Identify which cell holds the provided text, then report its [X, Y] central coordinate. 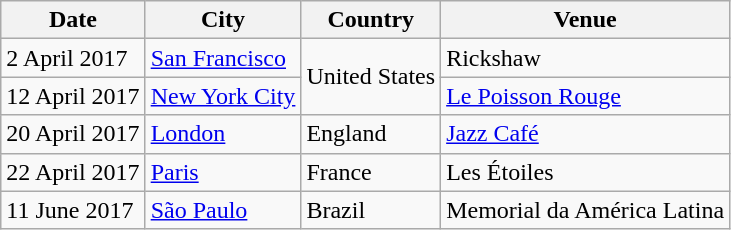
Brazil [371, 210]
Rickshaw [586, 58]
San Francisco [223, 58]
2 April 2017 [73, 58]
12 April 2017 [73, 96]
Le Poisson Rouge [586, 96]
20 April 2017 [73, 134]
22 April 2017 [73, 172]
London [223, 134]
Jazz Café [586, 134]
City [223, 20]
São Paulo [223, 210]
Paris [223, 172]
Les Étoiles [586, 172]
New York City [223, 96]
Date [73, 20]
Venue [586, 20]
England [371, 134]
11 June 2017 [73, 210]
Memorial da América Latina [586, 210]
United States [371, 77]
France [371, 172]
Country [371, 20]
